Pinpoint the cell where the given text exists, returning its (x, y) midpoint coordinate. 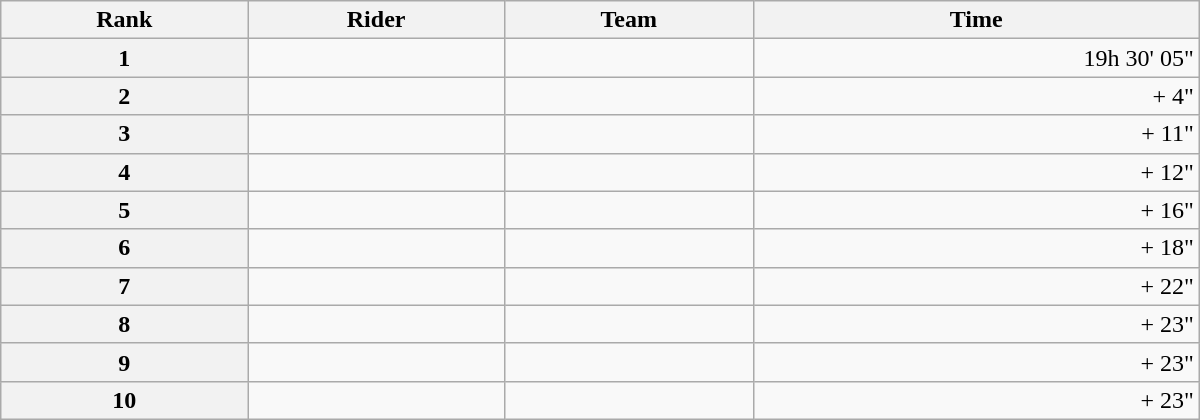
Rider (376, 20)
5 (124, 210)
2 (124, 96)
+ 16" (976, 210)
Rank (124, 20)
9 (124, 362)
+ 22" (976, 286)
Team (628, 20)
1 (124, 58)
+ 12" (976, 172)
+ 18" (976, 248)
7 (124, 286)
+ 4" (976, 96)
4 (124, 172)
+ 11" (976, 134)
8 (124, 324)
10 (124, 400)
19h 30' 05" (976, 58)
3 (124, 134)
6 (124, 248)
Time (976, 20)
